Extract the [X, Y] coordinate from the center of the cell holding the provided text.  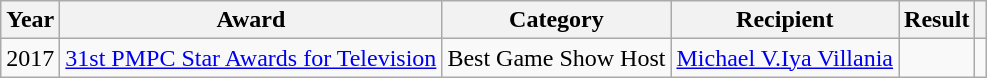
Category [556, 20]
Year [30, 20]
2017 [30, 58]
31st PMPC Star Awards for Television [251, 58]
Award [251, 20]
Result [937, 20]
Recipient [785, 20]
Michael V.Iya Villania [785, 58]
Best Game Show Host [556, 58]
